Search for the cell housing the specified text and yield its (x, y) center coordinate. 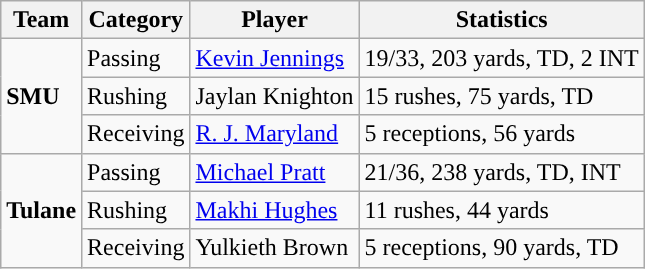
R. J. Maryland (274, 134)
Yulkieth Brown (274, 248)
5 receptions, 56 yards (502, 134)
Category (136, 20)
21/36, 238 yards, TD, INT (502, 172)
Player (274, 20)
Michael Pratt (274, 172)
Statistics (502, 20)
15 rushes, 75 yards, TD (502, 96)
5 receptions, 90 yards, TD (502, 248)
Jaylan Knighton (274, 96)
SMU (42, 96)
Team (42, 20)
Tulane (42, 210)
Kevin Jennings (274, 58)
19/33, 203 yards, TD, 2 INT (502, 58)
11 rushes, 44 yards (502, 210)
Makhi Hughes (274, 210)
